From the cell containing the given text, extract its center point as [x, y] coordinate. 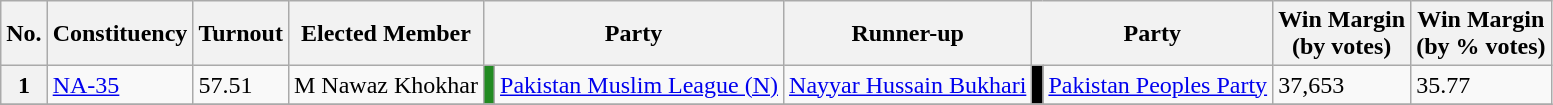
NA-35 [120, 85]
Turnout [241, 34]
Win Margin(by votes) [1342, 34]
Elected Member [386, 34]
35.77 [1481, 85]
M Nawaz Khokhar [386, 85]
Constituency [120, 34]
57.51 [241, 85]
Runner-up [908, 34]
37,653 [1342, 85]
Win Margin(by % votes) [1481, 34]
Pakistan Muslim League (N) [640, 85]
Nayyar Hussain Bukhari [908, 85]
1 [24, 85]
No. [24, 34]
Pakistan Peoples Party [1158, 85]
